Identify which cell holds the provided text, then report its [X, Y] central coordinate. 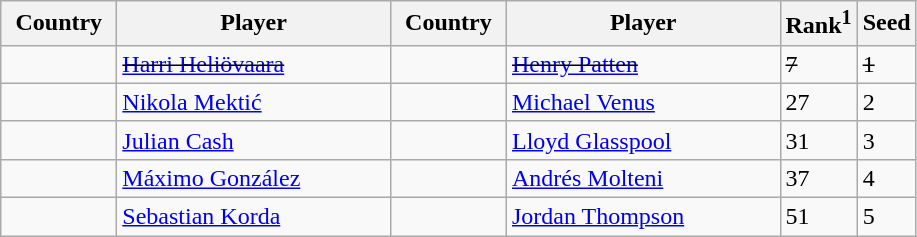
1 [886, 64]
Máximo González [254, 178]
4 [886, 178]
Julian Cash [254, 140]
Rank1 [818, 24]
51 [818, 217]
Jordan Thompson [643, 217]
7 [818, 64]
Harri Heliövaara [254, 64]
Sebastian Korda [254, 217]
Seed [886, 24]
Henry Patten [643, 64]
Michael Venus [643, 102]
31 [818, 140]
3 [886, 140]
2 [886, 102]
Andrés Molteni [643, 178]
Nikola Mektić [254, 102]
27 [818, 102]
5 [886, 217]
37 [818, 178]
Lloyd Glasspool [643, 140]
